Scan for the cell matching the given text and deliver its [x, y] coordinate at center. 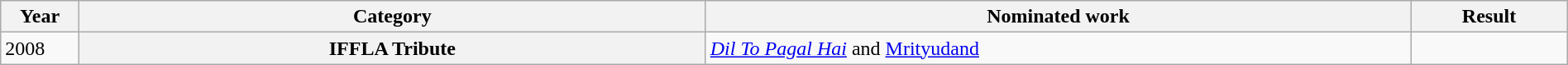
Nominated work [1059, 17]
Category [392, 17]
Result [1489, 17]
2008 [40, 48]
Dil To Pagal Hai and Mrityudand [1059, 48]
Year [40, 17]
IFFLA Tribute [392, 48]
